Detect which cell encompasses the target text, then output its [x, y] center coordinate. 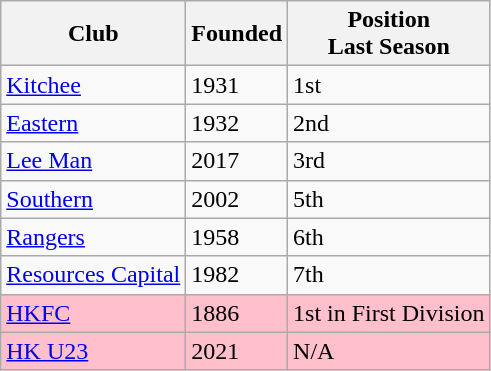
1932 [237, 123]
Rangers [94, 237]
PositionLast Season [389, 34]
Southern [94, 199]
N/A [389, 351]
3rd [389, 161]
HKFC [94, 313]
2021 [237, 351]
7th [389, 275]
1931 [237, 85]
5th [389, 199]
1886 [237, 313]
1982 [237, 275]
Club [94, 34]
1st [389, 85]
Resources Capital [94, 275]
6th [389, 237]
2017 [237, 161]
1958 [237, 237]
HK U23 [94, 351]
Founded [237, 34]
2nd [389, 123]
1st in First Division [389, 313]
2002 [237, 199]
Lee Man [94, 161]
Eastern [94, 123]
Kitchee [94, 85]
